Pinpoint the cell where the given text exists, returning its [x, y] midpoint coordinate. 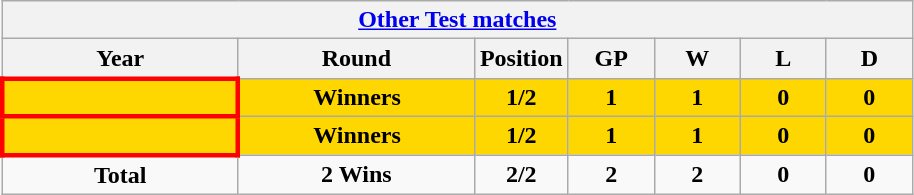
2/2 [521, 174]
Round [356, 59]
Other Test matches [457, 20]
Year [120, 59]
Total [120, 174]
D [869, 59]
2 Wins [356, 174]
L [783, 59]
W [697, 59]
Position [521, 59]
GP [611, 59]
